Detect which cell encompasses the target text, then output its [X, Y] center coordinate. 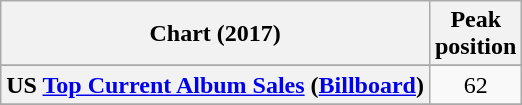
Chart (2017) [216, 34]
62 [475, 85]
Peakposition [475, 34]
US Top Current Album Sales (Billboard) [216, 85]
